Extract the [x, y] coordinate from the center of the cell holding the provided text.  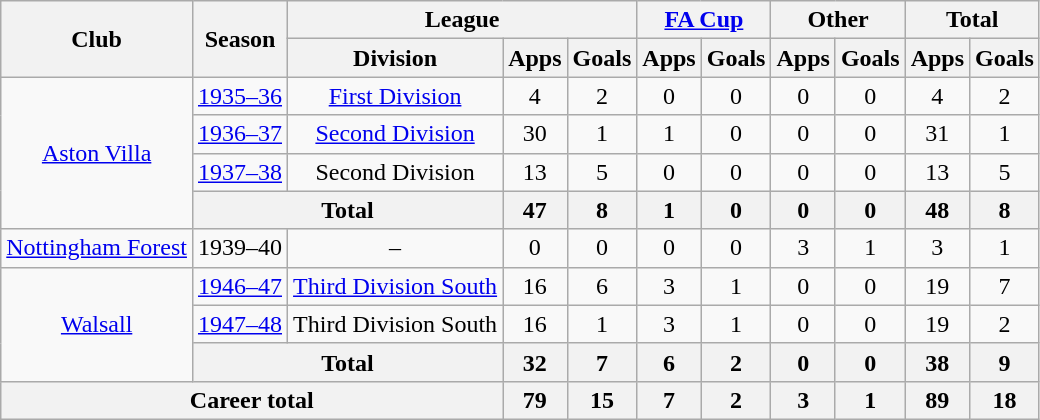
Career total [252, 400]
47 [535, 210]
1947–48 [240, 324]
1946–47 [240, 286]
Aston Villa [97, 153]
38 [937, 362]
1937–38 [240, 172]
FA Cup [704, 20]
Walsall [97, 324]
Other [838, 20]
1939–40 [240, 248]
48 [937, 210]
Division [396, 58]
– [396, 248]
32 [535, 362]
League [462, 20]
9 [1005, 362]
Nottingham Forest [97, 248]
30 [535, 134]
89 [937, 400]
18 [1005, 400]
31 [937, 134]
1935–36 [240, 96]
Club [97, 39]
1936–37 [240, 134]
79 [535, 400]
First Division [396, 96]
15 [602, 400]
Season [240, 39]
